Determine the [x, y] coordinate at the center of the cell enclosing the given text.  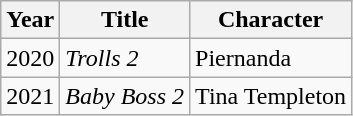
2020 [30, 58]
2021 [30, 96]
Piernanda [271, 58]
Trolls 2 [125, 58]
Title [125, 20]
Tina Templeton [271, 96]
Baby Boss 2 [125, 96]
Character [271, 20]
Year [30, 20]
